Pinpoint the cell where the given text exists, returning its (X, Y) midpoint coordinate. 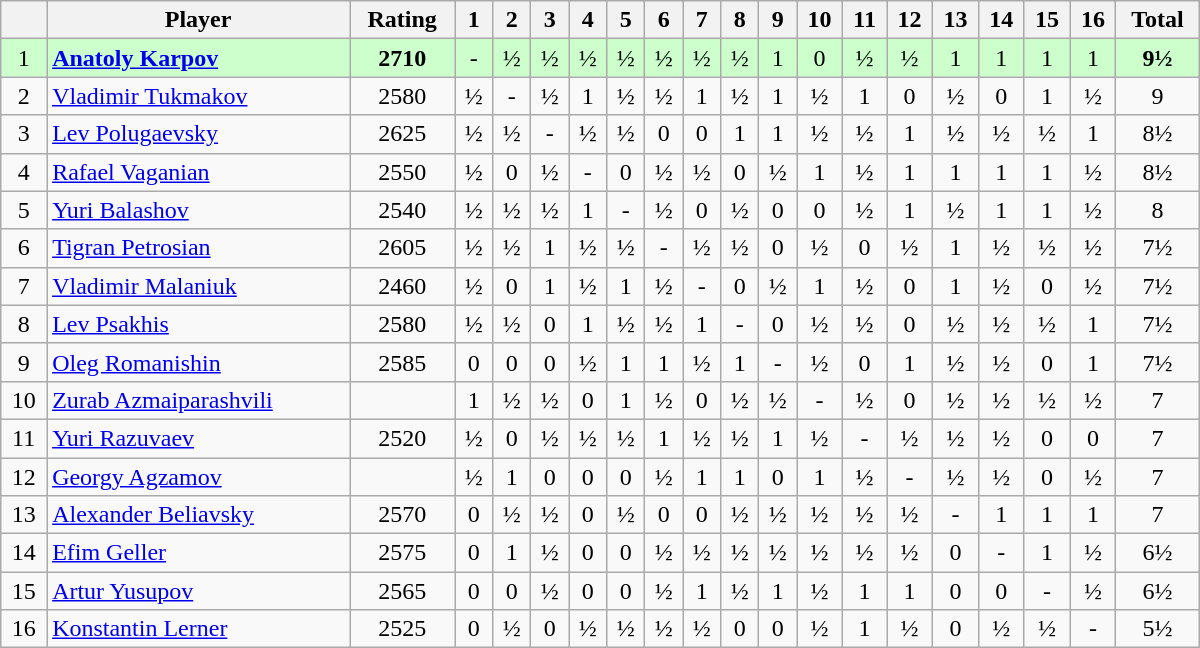
2570 (402, 515)
Alexander Beliavsky (198, 515)
Vladimir Tukmakov (198, 96)
Yuri Razuvaev (198, 438)
Lev Polugaevsky (198, 134)
5½ (1158, 629)
2585 (402, 362)
2520 (402, 438)
2710 (402, 58)
Anatoly Karpov (198, 58)
Rating (402, 20)
2460 (402, 286)
Georgy Agzamov (198, 477)
Rafael Vaganian (198, 172)
Yuri Balashov (198, 210)
2565 (402, 591)
9½ (1158, 58)
Tigran Petrosian (198, 248)
Player (198, 20)
Oleg Romanishin (198, 362)
Total (1158, 20)
Konstantin Lerner (198, 629)
2625 (402, 134)
Efim Geller (198, 553)
2550 (402, 172)
Zurab Azmaiparashvili (198, 400)
2575 (402, 553)
Lev Psakhis (198, 324)
2540 (402, 210)
Vladimir Malaniuk (198, 286)
2605 (402, 248)
2525 (402, 629)
Artur Yusupov (198, 591)
